Identify which cell holds the provided text, then report its [X, Y] central coordinate. 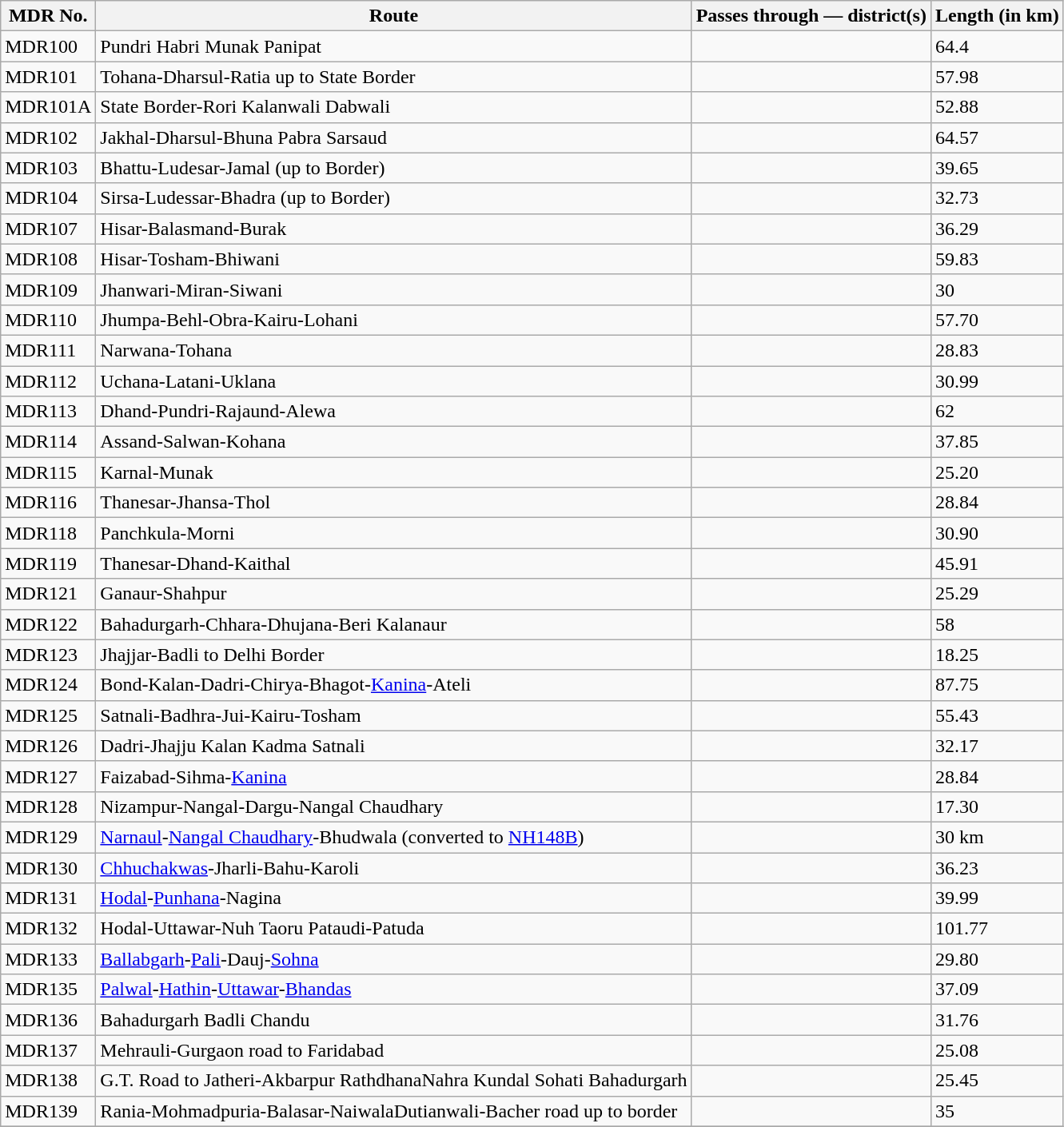
MDR No. [48, 16]
Mehrauli-Gurgaon road to Faridabad [393, 1050]
58 [997, 624]
MDR114 [48, 442]
MDR119 [48, 563]
Narwana-Tohana [393, 350]
Passes through — district(s) [811, 16]
MDR128 [48, 806]
Thanesar-Jhansa-Thol [393, 503]
MDR107 [48, 229]
MDR116 [48, 503]
Jakhal-Dharsul-Bhuna Pabra Sarsaud [393, 137]
MDR127 [48, 776]
MDR113 [48, 412]
Uchana-Latani-Uklana [393, 381]
62 [997, 412]
25.20 [997, 472]
36.23 [997, 867]
Chhuchakwas-Jharli-Bahu-Karoli [393, 867]
MDR101 [48, 77]
MDR126 [48, 746]
25.08 [997, 1050]
MDR139 [48, 1111]
MDR129 [48, 837]
Palwal-Hathin-Uttawar-Bhandas [393, 990]
MDR131 [48, 898]
87.75 [997, 685]
Route [393, 16]
Jhanwari-Miran-Siwani [393, 289]
Bond-Kalan-Dadri-Chirya-Bhagot-Kanina-Ateli [393, 685]
57.98 [997, 77]
G.T. Road to Jatheri-Akbarpur RathdhanaNahra Kundal Sohati Bahadurgarh [393, 1081]
Bhattu-Ludesar-Jamal (up to Border) [393, 168]
MDR115 [48, 472]
MDR104 [48, 198]
18.25 [997, 655]
17.30 [997, 806]
MDR132 [48, 929]
MDR112 [48, 381]
39.65 [997, 168]
MDR101A [48, 107]
MDR122 [48, 624]
MDR118 [48, 533]
55.43 [997, 715]
32.73 [997, 198]
36.29 [997, 229]
MDR102 [48, 137]
64.4 [997, 46]
MDR111 [48, 350]
29.80 [997, 959]
MDR137 [48, 1050]
Hodal-Uttawar-Nuh Taoru Pataudi-Patuda [393, 929]
25.45 [997, 1081]
Bahadurgarh-Chhara-Dhujana-Beri Kalanaur [393, 624]
37.85 [997, 442]
Karnal-Munak [393, 472]
MDR133 [48, 959]
MDR125 [48, 715]
31.76 [997, 1020]
MDR109 [48, 289]
Rania-Mohmadpuria-Balasar-NaiwalaDutianwali-Bacher road up to border [393, 1111]
25.29 [997, 594]
Thanesar-Dhand-Kaithal [393, 563]
MDR103 [48, 168]
State Border-Rori Kalanwali Dabwali [393, 107]
30 km [997, 837]
30.90 [997, 533]
Bahadurgarh Badli Chandu [393, 1020]
MDR138 [48, 1081]
Hisar-Tosham-Bhiwani [393, 259]
57.70 [997, 320]
MDR123 [48, 655]
Narnaul-Nangal Chaudhary-Bhudwala (converted to NH148B) [393, 837]
Ballabgarh-Pali-Dauj-Sohna [393, 959]
52.88 [997, 107]
Length (in km) [997, 16]
MDR136 [48, 1020]
30 [997, 289]
MDR110 [48, 320]
39.99 [997, 898]
Tohana-Dharsul-Ratia up to State Border [393, 77]
MDR108 [48, 259]
Faizabad-Sihma-Kanina [393, 776]
MDR121 [48, 594]
Jhumpa-Behl-Obra-Kairu-Lohani [393, 320]
101.77 [997, 929]
35 [997, 1111]
Sirsa-Ludessar-Bhadra (up to Border) [393, 198]
Hodal-Punhana-Nagina [393, 898]
37.09 [997, 990]
Assand-Salwan-Kohana [393, 442]
Nizampur-Nangal-Dargu-Nangal Chaudhary [393, 806]
30.99 [997, 381]
Hisar-Balasmand-Burak [393, 229]
Panchkula-Morni [393, 533]
Satnali-Badhra-Jui-Kairu-Tosham [393, 715]
Pundri Habri Munak Panipat [393, 46]
Dhand-Pundri-Rajaund-Alewa [393, 412]
Dadri-Jhajju Kalan Kadma Satnali [393, 746]
32.17 [997, 746]
28.83 [997, 350]
MDR135 [48, 990]
Jhajjar-Badli to Delhi Border [393, 655]
MDR100 [48, 46]
MDR124 [48, 685]
45.91 [997, 563]
59.83 [997, 259]
Ganaur-Shahpur [393, 594]
64.57 [997, 137]
MDR130 [48, 867]
